Detect which cell encompasses the target text, then output its [x, y] center coordinate. 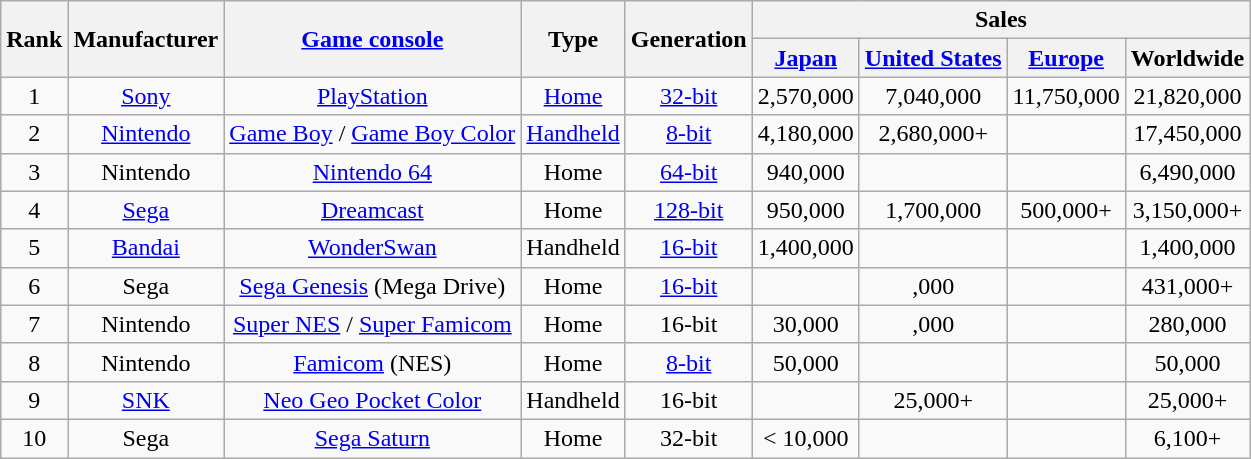
10 [34, 438]
500,000+ [1066, 210]
431,000+ [1187, 286]
5 [34, 248]
17,450,000 [1187, 134]
Sega Saturn [372, 438]
< 10,000 [806, 438]
Europe [1066, 58]
11,750,000 [1066, 96]
7,040,000 [933, 96]
2 [34, 134]
Neo Geo Pocket Color [372, 400]
1 [34, 96]
Sega Genesis (Mega Drive) [372, 286]
Famicom (NES) [372, 362]
Sales [1000, 20]
30,000 [806, 324]
Bandai [146, 248]
950,000 [806, 210]
2,570,000 [806, 96]
Generation [688, 39]
Sony [146, 96]
280,000 [1187, 324]
8 [34, 362]
4,180,000 [806, 134]
Dreamcast [372, 210]
WonderSwan [372, 248]
United States [933, 58]
PlayStation [372, 96]
Rank [34, 39]
Manufacturer [146, 39]
64-bit [688, 172]
6 [34, 286]
9 [34, 400]
Japan [806, 58]
3 [34, 172]
940,000 [806, 172]
Type [573, 39]
21,820,000 [1187, 96]
Game console [372, 39]
2,680,000+ [933, 134]
6,490,000 [1187, 172]
6,100+ [1187, 438]
Game Boy / Game Boy Color [372, 134]
Nintendo 64 [372, 172]
Super NES / Super Famicom [372, 324]
7 [34, 324]
4 [34, 210]
3,150,000+ [1187, 210]
SNK [146, 400]
Worldwide [1187, 58]
128-bit [688, 210]
1,700,000 [933, 210]
